Determine the (x, y) coordinate at the center of the cell enclosing the given text.  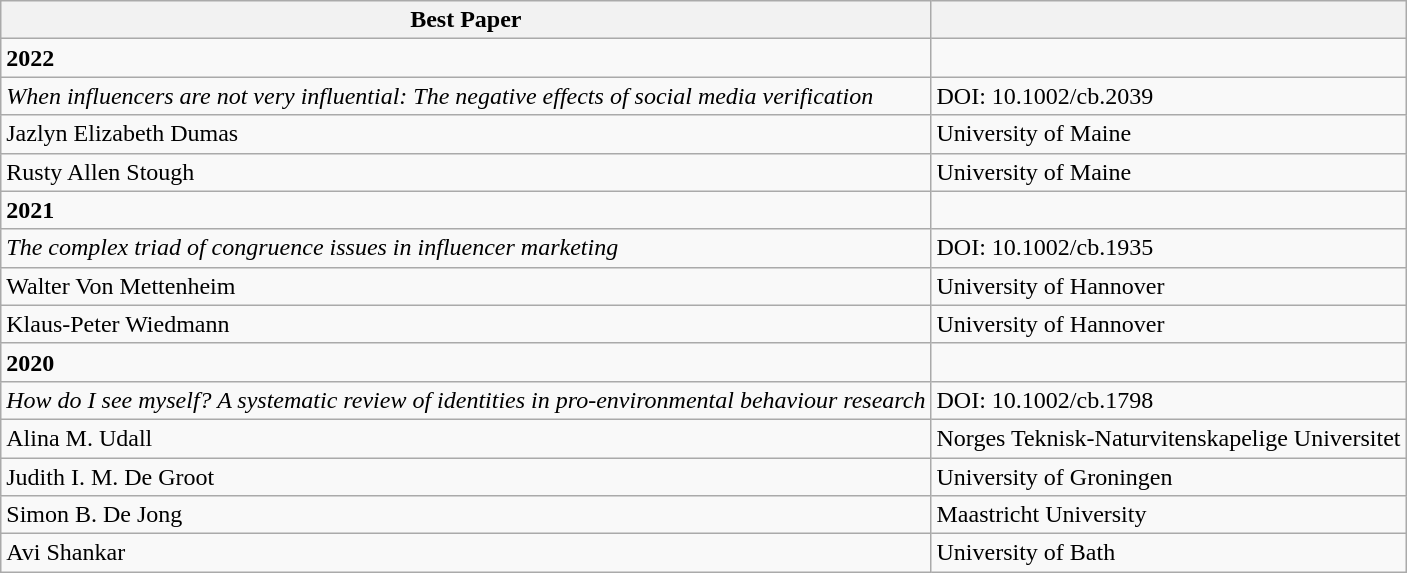
Alina M. Udall (466, 438)
Walter Von Mettenheim (466, 286)
Jazlyn Elizabeth Dumas (466, 134)
The complex triad of congruence issues in influencer marketing (466, 248)
DOI: 10.1002/cb.1798 (1168, 400)
Simon B. De Jong (466, 515)
Norges Teknisk-Naturvitenskapelige Universitet (1168, 438)
Best Paper (466, 20)
University of Bath (1168, 553)
How do I see myself? A systematic review of identities in pro-environmental behaviour research (466, 400)
University of Groningen (1168, 477)
2022 (466, 58)
Avi Shankar (466, 553)
When influencers are not very influential: The negative effects of social media verification (466, 96)
DOI: 10.1002/cb.2039 (1168, 96)
Maastricht University (1168, 515)
Klaus-Peter Wiedmann (466, 324)
DOI: 10.1002/cb.1935 (1168, 248)
Judith I. M. De Groot (466, 477)
2021 (466, 210)
Rusty Allen Stough (466, 172)
2020 (466, 362)
